Return the [X, Y] coordinate for the center point of the cell that contains the specified text.  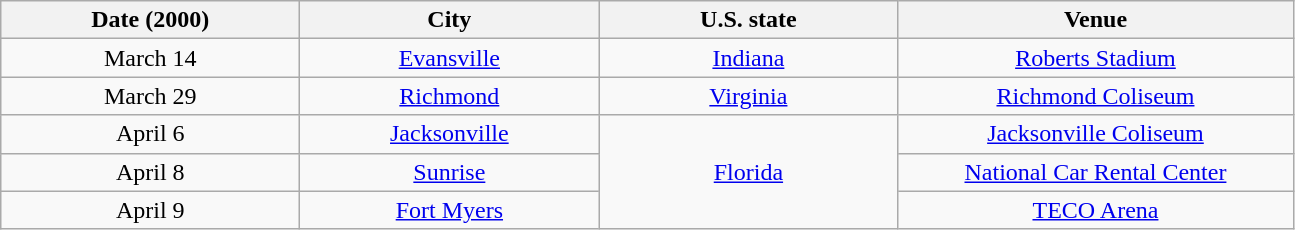
Richmond Coliseum [1096, 96]
National Car Rental Center [1096, 172]
U.S. state [748, 20]
March 14 [150, 58]
Venue [1096, 20]
Fort Myers [450, 210]
TECO Arena [1096, 210]
Sunrise [450, 172]
Evansville [450, 58]
Florida [748, 172]
Richmond [450, 96]
April 6 [150, 134]
April 8 [150, 172]
Jacksonville [450, 134]
Virginia [748, 96]
City [450, 20]
March 29 [150, 96]
April 9 [150, 210]
Indiana [748, 58]
Roberts Stadium [1096, 58]
Jacksonville Coliseum [1096, 134]
Date (2000) [150, 20]
